Return [X, Y] of the center of cell containing provided text 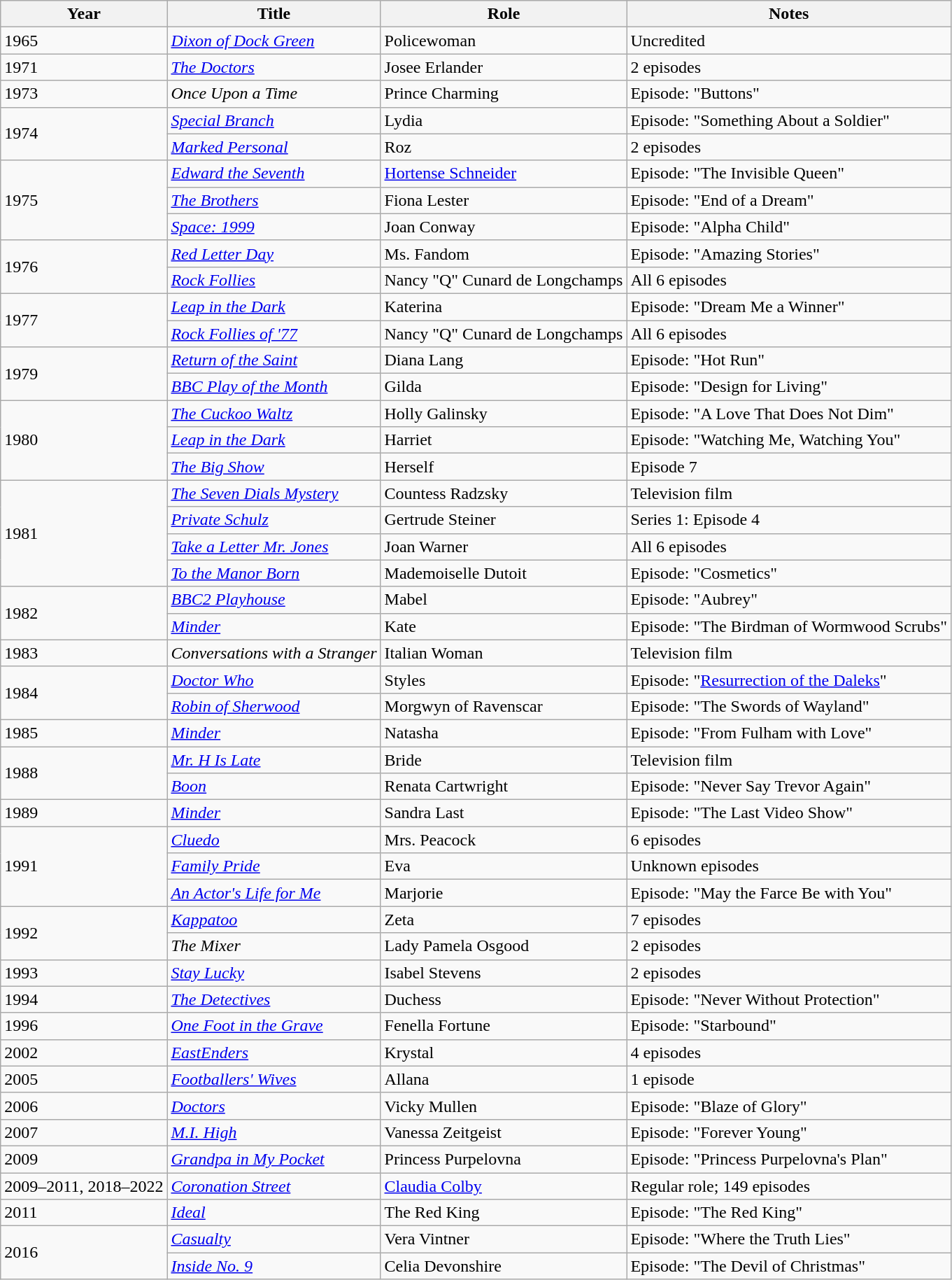
Inside No. 9 [274, 1266]
Uncredited [789, 41]
Krystal [504, 1053]
Episode: "The Devil of Christmas" [789, 1266]
Red Letter Day [274, 253]
Episode: "Resurrection of the Daleks" [789, 680]
An Actor's Life for Me [274, 893]
1980 [84, 440]
2005 [84, 1079]
Year [84, 14]
Casualty [274, 1239]
Episode: "Design for Living" [789, 387]
Episode: "Buttons" [789, 94]
Katerina [504, 307]
Role [504, 14]
1965 [84, 41]
The Big Show [274, 467]
Episode: "Starbound" [789, 1026]
Vanessa Zeitgeist [504, 1132]
Claudia Colby [504, 1186]
To the Manor Born [274, 573]
Prince Charming [504, 94]
1973 [84, 94]
1971 [84, 67]
Lydia [504, 120]
Episode: "End of a Dream" [789, 200]
Vera Vintner [504, 1239]
Space: 1999 [274, 227]
Renata Cartwright [504, 787]
1985 [84, 733]
Roz [504, 147]
Family Pride [274, 866]
Harriet [504, 440]
Take a Letter Mr. Jones [274, 547]
Episode: "The Birdman of Wormwood Scrubs" [789, 626]
1 episode [789, 1079]
1979 [84, 374]
2016 [84, 1253]
Episode: "The Swords of Wayland" [789, 706]
The Brothers [274, 200]
Edward the Seventh [274, 174]
The Cuckoo Waltz [274, 414]
M.I. High [274, 1132]
Princess Purpelovna [504, 1159]
Grandpa in My Pocket [274, 1159]
1975 [84, 200]
Episode: "Aubrey" [789, 600]
Mr. H Is Late [274, 759]
Episode: "Forever Young" [789, 1132]
1991 [84, 866]
Fiona Lester [504, 200]
Episode: "The Invisible Queen" [789, 174]
1994 [84, 999]
Boon [274, 787]
2009 [84, 1159]
Doctors [274, 1106]
Sandra Last [504, 813]
Episode: "May the Farce Be with You" [789, 893]
The Mixer [274, 946]
1992 [84, 933]
2011 [84, 1213]
Stay Lucky [274, 973]
Joan Conway [504, 227]
1974 [84, 134]
Hortense Schneider [504, 174]
The Detectives [274, 999]
Episode: "Never Without Protection" [789, 999]
Mrs. Peacock [504, 840]
2007 [84, 1132]
1988 [84, 773]
Countess Radzsky [504, 493]
Fenella Fortune [504, 1026]
Robin of Sherwood [274, 706]
EastEnders [274, 1053]
BBC Play of the Month [274, 387]
Episode: "A Love That Does Not Dim" [789, 414]
1981 [84, 533]
Vicky Mullen [504, 1106]
Isabel Stevens [504, 973]
2009–2011, 2018–2022 [84, 1186]
Episode: "Dream Me a Winner" [789, 307]
Conversations with a Stranger [274, 653]
Footballers' Wives [274, 1079]
Episode: "From Fulham with Love" [789, 733]
Doctor Who [274, 680]
Episode: "Never Say Trevor Again" [789, 787]
Rock Follies [274, 280]
Ideal [274, 1213]
2002 [84, 1053]
Eva [504, 866]
7 episodes [789, 920]
Duchess [504, 999]
Cluedo [274, 840]
Policewoman [504, 41]
Styles [504, 680]
1993 [84, 973]
4 episodes [789, 1053]
Rock Follies of '77 [274, 334]
Notes [789, 14]
Private Schulz [274, 520]
Once Upon a Time [274, 94]
1989 [84, 813]
BBC2 Playhouse [274, 600]
Episode: "Amazing Stories" [789, 253]
Kate [504, 626]
Holly Galinsky [504, 414]
1976 [84, 267]
Unknown episodes [789, 866]
Marjorie [504, 893]
Special Branch [274, 120]
Mademoiselle Dutoit [504, 573]
Herself [504, 467]
Zeta [504, 920]
Return of the Saint [274, 360]
One Foot in the Grave [274, 1026]
Series 1: Episode 4 [789, 520]
Morgwyn of Ravenscar [504, 706]
1984 [84, 693]
The Seven Dials Mystery [274, 493]
Italian Woman [504, 653]
Title [274, 14]
1983 [84, 653]
Marked Personal [274, 147]
Lady Pamela Osgood [504, 946]
Episode 7 [789, 467]
Episode: "Hot Run" [789, 360]
Episode: "Blaze of Glory" [789, 1106]
Josee Erlander [504, 67]
Allana [504, 1079]
Regular role; 149 episodes [789, 1186]
Dixon of Dock Green [274, 41]
2006 [84, 1106]
Episode: "Princess Purpelovna's Plan" [789, 1159]
Episode: "The Last Video Show" [789, 813]
Episode: "The Red King" [789, 1213]
Natasha [504, 733]
Episode: "Cosmetics" [789, 573]
The Doctors [274, 67]
Kappatoo [274, 920]
Episode: "Alpha Child" [789, 227]
Episode: "Watching Me, Watching You" [789, 440]
The Red King [504, 1213]
Diana Lang [504, 360]
Episode: "Something About a Soldier" [789, 120]
Joan Warner [504, 547]
6 episodes [789, 840]
Mabel [504, 600]
1996 [84, 1026]
Ms. Fandom [504, 253]
Celia Devonshire [504, 1266]
Gertrude Steiner [504, 520]
Bride [504, 759]
1982 [84, 613]
1977 [84, 320]
Episode: "Where the Truth Lies" [789, 1239]
Gilda [504, 387]
Coronation Street [274, 1186]
